From the cell containing the given text, extract its center point as [x, y] coordinate. 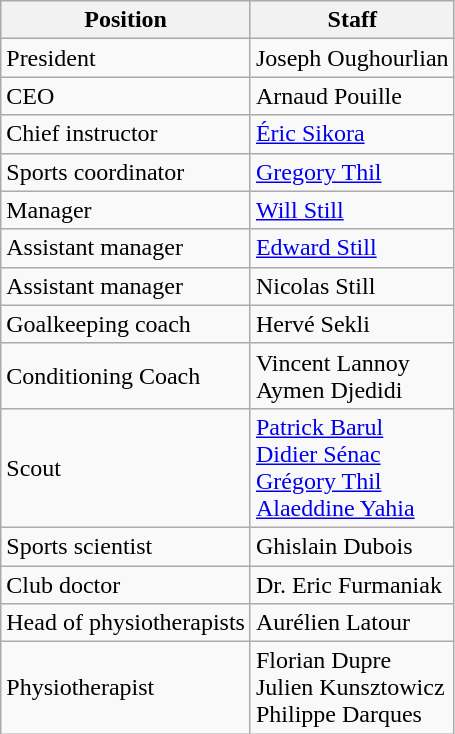
Nicolas Still [352, 286]
Joseph Oughourlian [352, 58]
Staff [352, 20]
Gregory Thil [352, 172]
Conditioning Coach [126, 376]
Sports scientist [126, 546]
President [126, 58]
Manager [126, 210]
Sports coordinator [126, 172]
Position [126, 20]
Head of physiotherapists [126, 623]
Vincent Lannoy Aymen Djedidi [352, 376]
Physiotherapist [126, 688]
Will Still [352, 210]
Ghislain Dubois [352, 546]
Chief instructor [126, 134]
Hervé Sekli [352, 324]
Aurélien Latour [352, 623]
Patrick Barul Didier Sénac Grégory Thil Alaeddine Yahia [352, 468]
CEO [126, 96]
Florian Dupre Julien Kunsztowicz Philippe Darques [352, 688]
Edward Still [352, 248]
Arnaud Pouille [352, 96]
Club doctor [126, 585]
Dr. Eric Furmaniak [352, 585]
Scout [126, 468]
Éric Sikora [352, 134]
Goalkeeping coach [126, 324]
